Determine the (X, Y) coordinate at the center of the cell enclosing the given text.  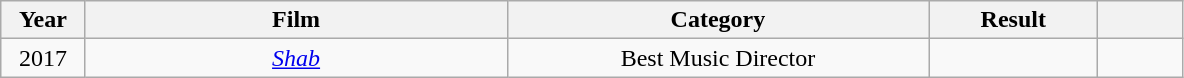
Shab (296, 58)
Film (296, 20)
2017 (43, 58)
Best Music Director (718, 58)
Year (43, 20)
Result (1014, 20)
Category (718, 20)
